Capture the cell that displays the provided text and extract its [X, Y] central coordinate. 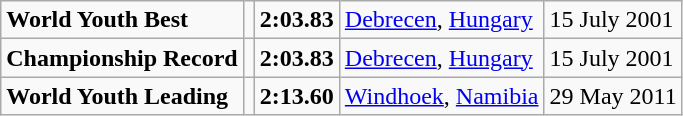
2:13.60 [296, 96]
29 May 2011 [613, 96]
Windhoek, Namibia [442, 96]
Championship Record [122, 58]
World Youth Best [122, 20]
World Youth Leading [122, 96]
